Return (X, Y) of the center of cell containing provided text 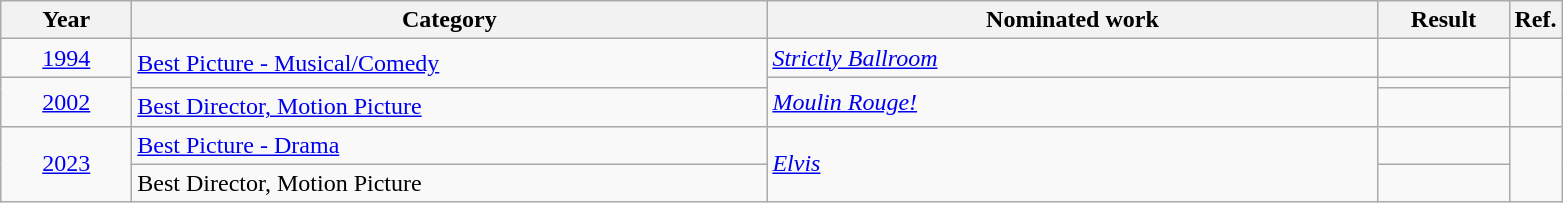
Ref. (1536, 20)
Moulin Rouge! (1072, 102)
Strictly Ballroom (1072, 58)
Nominated work (1072, 20)
Elvis (1072, 164)
Best Picture - Drama (450, 145)
2023 (66, 164)
Category (450, 20)
2002 (66, 102)
Result (1444, 20)
1994 (66, 58)
Year (66, 20)
Best Picture - Musical/Comedy (450, 64)
